Detect which cell encompasses the target text, then output its [x, y] center coordinate. 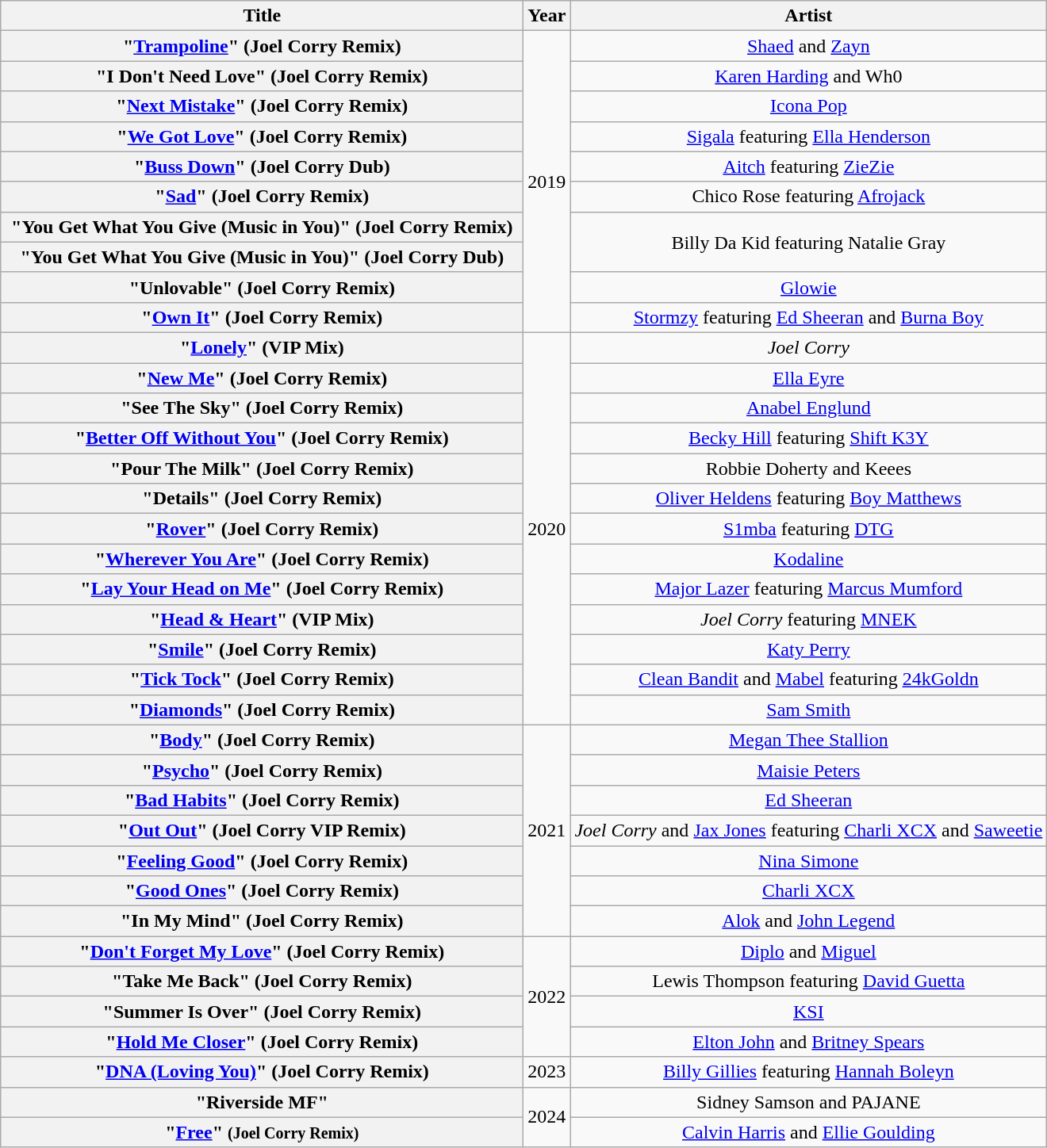
KSI [809, 1012]
Sam Smith [809, 710]
Year [547, 16]
"Don't Forget My Love" (Joel Corry Remix) [262, 951]
Katy Perry [809, 649]
Billy Da Kid featuring Natalie Gray [809, 242]
"Lonely" (VIP Mix) [262, 347]
"Unlovable" (Joel Corry Remix) [262, 287]
"See The Sky" (Joel Corry Remix) [262, 408]
"Out Out" (Joel Corry VIP Remix) [262, 830]
"I Don't Need Love" (Joel Corry Remix) [262, 76]
"Head & Heart" (VIP Mix) [262, 619]
"Riverside MF" [262, 1102]
"Summer Is Over" (Joel Corry Remix) [262, 1012]
"In My Mind" (Joel Corry Remix) [262, 921]
Joel Corry featuring MNEK [809, 619]
"Tick Tock" (Joel Corry Remix) [262, 679]
Elton John and Britney Spears [809, 1042]
"Take Me Back" (Joel Corry Remix) [262, 982]
Title [262, 16]
Maisie Peters [809, 770]
"Diamonds" (Joel Corry Remix) [262, 710]
"Smile" (Joel Corry Remix) [262, 649]
Icona Pop [809, 106]
"Psycho" (Joel Corry Remix) [262, 770]
Karen Harding and Wh0 [809, 76]
"Pour The Milk" (Joel Corry Remix) [262, 469]
2024 [547, 1117]
Oliver Heldens featuring Boy Matthews [809, 499]
Alok and John Legend [809, 921]
"New Me" (Joel Corry Remix) [262, 378]
Lewis Thompson featuring David Guetta [809, 982]
Robbie Doherty and Keees [809, 469]
"Feeling Good" (Joel Corry Remix) [262, 860]
"Trampoline" (Joel Corry Remix) [262, 46]
Ella Eyre [809, 378]
Becky Hill featuring Shift K3Y [809, 438]
Joel Corry [809, 347]
"Lay Your Head on Me" (Joel Corry Remix) [262, 589]
Clean Bandit and Mabel featuring 24kGoldn [809, 679]
"We Got Love" (Joel Corry Remix) [262, 136]
Kodaline [809, 559]
Major Lazer featuring Marcus Mumford [809, 589]
"Free" (Joel Corry Remix) [262, 1132]
"Buss Down" (Joel Corry Dub) [262, 166]
2021 [547, 830]
Aitch featuring ZieZie [809, 166]
Megan Thee Stallion [809, 740]
2022 [547, 997]
2023 [547, 1072]
Sigala featuring Ella Henderson [809, 136]
"You Get What You Give (Music in You)" (Joel Corry Dub) [262, 257]
Chico Rose featuring Afrojack [809, 197]
Diplo and Miguel [809, 951]
S1mba featuring DTG [809, 529]
"Details" (Joel Corry Remix) [262, 499]
Artist [809, 16]
Charli XCX [809, 891]
"Hold Me Closer" (Joel Corry Remix) [262, 1042]
Shaed and Zayn [809, 46]
Ed Sheeran [809, 800]
"Own It" (Joel Corry Remix) [262, 317]
Glowie [809, 287]
2020 [547, 528]
Calvin Harris and Ellie Goulding [809, 1132]
Stormzy featuring Ed Sheeran and Burna Boy [809, 317]
"Wherever You Are" (Joel Corry Remix) [262, 559]
Billy Gillies featuring Hannah Boleyn [809, 1072]
"Better Off Without You" (Joel Corry Remix) [262, 438]
"Good Ones" (Joel Corry Remix) [262, 891]
"Bad Habits" (Joel Corry Remix) [262, 800]
"Next Mistake" (Joel Corry Remix) [262, 106]
"You Get What You Give (Music in You)" (Joel Corry Remix) [262, 227]
"Rover" (Joel Corry Remix) [262, 529]
Sidney Samson and PAJANE [809, 1102]
"Sad" (Joel Corry Remix) [262, 197]
Nina Simone [809, 860]
Anabel Englund [809, 408]
"DNA (Loving You)" (Joel Corry Remix) [262, 1072]
"Body" (Joel Corry Remix) [262, 740]
2019 [547, 182]
Joel Corry and Jax Jones featuring Charli XCX and Saweetie [809, 830]
